Detect which cell encompasses the target text, then output its (x, y) center coordinate. 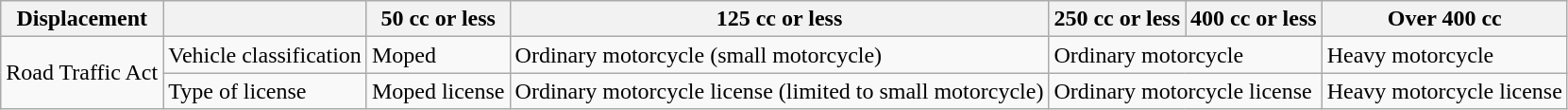
Type of license (265, 91)
Heavy motorcycle (1444, 55)
125 cc or less (780, 19)
Moped (438, 55)
Ordinary motorcycle license (1186, 91)
Displacement (82, 19)
Over 400 cc (1444, 19)
50 cc or less (438, 19)
250 cc or less (1118, 19)
Ordinary motorcycle (1186, 55)
Heavy motorcycle license (1444, 91)
Ordinary motorcycle (small motorcycle) (780, 55)
Vehicle classification (265, 55)
Road Traffic Act (82, 73)
400 cc or less (1254, 19)
Moped license (438, 91)
Ordinary motorcycle license (limited to small motorcycle) (780, 91)
